For the text-containing cell, return its midpoint in [X, Y] coordinate format. 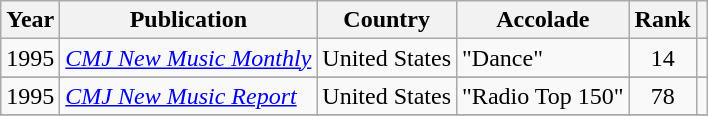
Year [30, 20]
Rank [662, 20]
"Radio Top 150" [544, 96]
Publication [188, 20]
CMJ New Music Report [188, 96]
Accolade [544, 20]
CMJ New Music Monthly [188, 58]
78 [662, 96]
Country [387, 20]
14 [662, 58]
"Dance" [544, 58]
